Output the [x, y] coordinate of the center of the cell containing the given text.  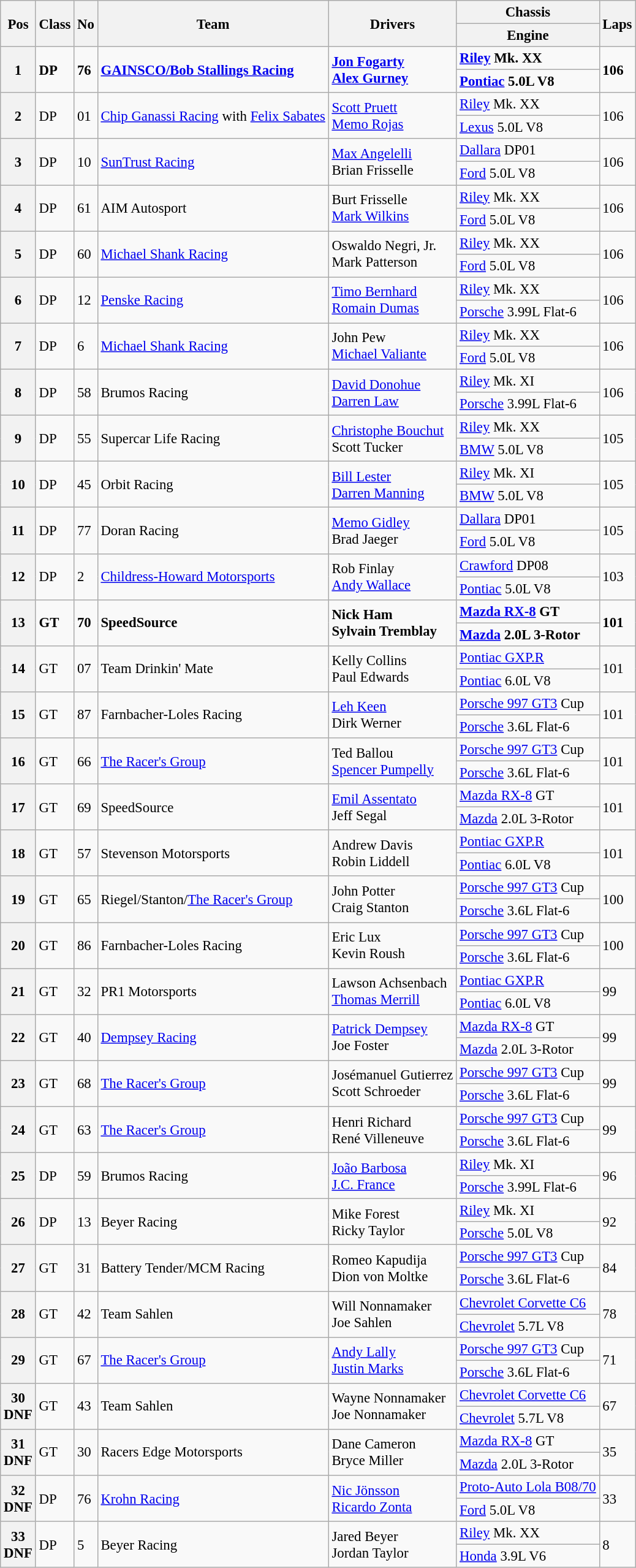
Christophe Bouchut Scott Tucker [392, 439]
17 [18, 807]
Engine [528, 36]
69 [86, 807]
32DNF [18, 1498]
1 [18, 70]
Oswaldo Negri, Jr. Mark Patterson [392, 254]
57 [86, 853]
Chassis [528, 12]
61 [86, 208]
14 [18, 669]
Max Angelelli Brian Frisselle [392, 162]
9 [18, 439]
Proto-Auto Lola B08/70 [528, 1487]
26 [18, 1222]
35 [618, 1453]
Ted Ballou Spencer Pumpelly [392, 761]
David Donohue Darren Law [392, 392]
Eric Lux Kevin Roush [392, 945]
84 [618, 1268]
86 [86, 945]
24 [18, 1129]
77 [86, 531]
25 [18, 1176]
Jared Beyer Jordan Taylor [392, 1545]
18 [18, 853]
PR1 Motorsports [213, 992]
43 [86, 1406]
Bill Lester Darren Manning [392, 484]
68 [86, 1084]
João Barbosa J.C. France [392, 1176]
Dempsey Racing [213, 1037]
3 [18, 162]
27 [18, 1268]
Romeo Kapudija Dion von Moltke [392, 1268]
60 [86, 254]
40 [86, 1037]
45 [86, 484]
87 [86, 715]
Scott Pruett Memo Rojas [392, 115]
Wayne Nonnamaker Joe Nonnamaker [392, 1406]
GAINSCO/Bob Stallings Racing [213, 70]
Emil Assentato Jeff Segal [392, 807]
Krohn Racing [213, 1498]
96 [618, 1176]
103 [618, 576]
7 [18, 346]
Porsche 5.0L V8 [528, 1233]
No [86, 23]
Racers Edge Motorsports [213, 1453]
Will Nonnamaker Joe Sahlen [392, 1314]
19 [18, 900]
30 [86, 1453]
20 [18, 945]
65 [86, 900]
Patrick Dempsey Joe Foster [392, 1037]
Kelly Collins Paul Edwards [392, 669]
22 [18, 1037]
33 [618, 1498]
Memo Gidley Brad Jaeger [392, 531]
01 [86, 115]
Lexus 5.0L V8 [528, 127]
Orbit Racing [213, 484]
32 [86, 992]
30DNF [18, 1406]
59 [86, 1176]
AIM Autosport [213, 208]
Rob Finlay Andy Wallace [392, 576]
Jon Fogarty Alex Gurney [392, 70]
SunTrust Racing [213, 162]
66 [86, 761]
Andrew Davis Robin Liddell [392, 853]
4 [18, 208]
23 [18, 1084]
Drivers [392, 23]
11 [18, 531]
Josémanuel Gutierrez Scott Schroeder [392, 1084]
Leh Keen Dirk Werner [392, 715]
Nick Ham Sylvain Tremblay [392, 623]
Mike Forest Ricky Taylor [392, 1222]
70 [86, 623]
Laps [618, 23]
42 [86, 1314]
31DNF [18, 1453]
15 [18, 715]
21 [18, 992]
55 [86, 439]
29 [18, 1360]
33DNF [18, 1545]
58 [86, 392]
Henri Richard René Villeneuve [392, 1129]
92 [618, 1222]
Andy Lally Justin Marks [392, 1360]
28 [18, 1314]
Battery Tender/MCM Racing [213, 1268]
Team Drinkin' Mate [213, 669]
Nic Jönsson Ricardo Zonta [392, 1498]
Childress-Howard Motorsports [213, 576]
Dane Cameron Bryce Miller [392, 1453]
Doran Racing [213, 531]
Pos [18, 23]
78 [618, 1314]
Crawford DP08 [528, 565]
Stevenson Motorsports [213, 853]
71 [618, 1360]
Supercar Life Racing [213, 439]
Timo Bernhard Romain Dumas [392, 300]
John Pew Michael Valiante [392, 346]
Team [213, 23]
63 [86, 1129]
Riegel/Stanton/The Racer's Group [213, 900]
16 [18, 761]
31 [86, 1268]
Honda 3.9L V6 [528, 1556]
Penske Racing [213, 300]
Class [55, 23]
Burt Frisselle Mark Wilkins [392, 208]
Chip Ganassi Racing with Felix Sabates [213, 115]
John Potter Craig Stanton [392, 900]
Lawson Achsenbach Thomas Merrill [392, 992]
07 [86, 669]
